For the text-containing cell, return its midpoint in [X, Y] coordinate format. 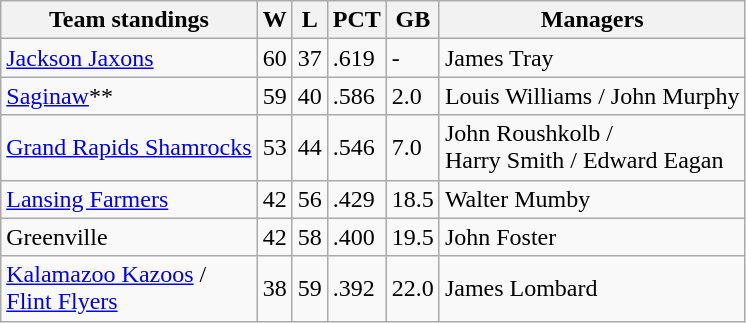
Lansing Farmers [129, 199]
7.0 [412, 148]
John Foster [592, 237]
44 [310, 148]
John Roushkolb / Harry Smith / Edward Eagan [592, 148]
Greenville [129, 237]
PCT [356, 20]
.429 [356, 199]
Jackson Jaxons [129, 58]
56 [310, 199]
37 [310, 58]
Kalamazoo Kazoos /Flint Flyers [129, 288]
Saginaw** [129, 96]
.392 [356, 288]
- [412, 58]
W [274, 20]
58 [310, 237]
GB [412, 20]
James Lombard [592, 288]
2.0 [412, 96]
Walter Mumby [592, 199]
22.0 [412, 288]
18.5 [412, 199]
James Tray [592, 58]
60 [274, 58]
19.5 [412, 237]
Louis Williams / John Murphy [592, 96]
.546 [356, 148]
Grand Rapids Shamrocks [129, 148]
Managers [592, 20]
Team standings [129, 20]
53 [274, 148]
.400 [356, 237]
38 [274, 288]
.619 [356, 58]
L [310, 20]
40 [310, 96]
.586 [356, 96]
